Capture the cell that displays the provided text and extract its [x, y] central coordinate. 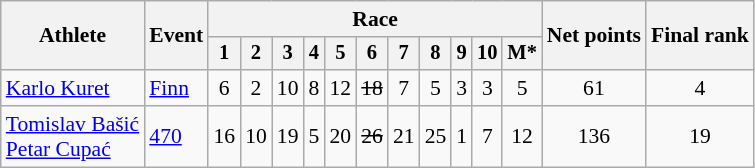
Race [374, 19]
Net points [594, 36]
Event [176, 36]
18 [372, 88]
26 [372, 136]
16 [224, 136]
9 [462, 54]
Tomislav BašićPetar Cupać [73, 136]
136 [594, 136]
61 [594, 88]
21 [404, 136]
Finn [176, 88]
M* [522, 54]
20 [340, 136]
Athlete [73, 36]
Karlo Kuret [73, 88]
25 [436, 136]
Final rank [700, 36]
470 [176, 136]
